Locate the cell with the specified text and output its [X, Y] center coordinate. 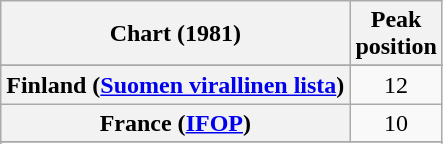
Peakposition [396, 34]
France (IFOP) [176, 123]
12 [396, 85]
Chart (1981) [176, 34]
Finland (Suomen virallinen lista) [176, 85]
10 [396, 123]
